Output the [x, y] coordinate of the center of the cell containing the given text.  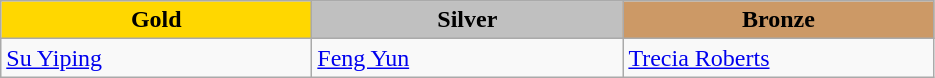
Silver [468, 20]
Bronze [778, 20]
Feng Yun [468, 58]
Su Yiping [156, 58]
Trecia Roberts [778, 58]
Gold [156, 20]
